Search for the cell housing the specified text and yield its [x, y] center coordinate. 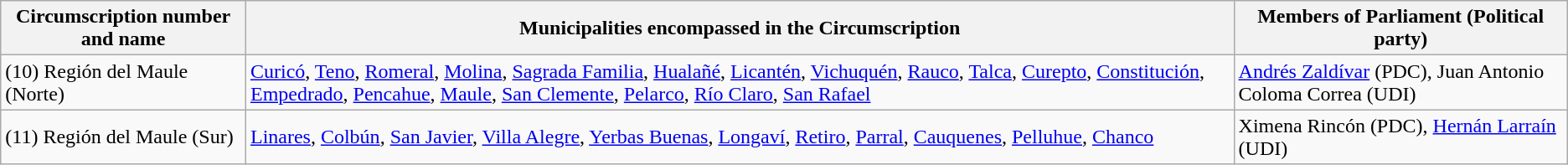
(11) Región del Maule (Sur) [124, 137]
Ximena Rincón (PDC), Hernán Larraín (UDI) [1400, 137]
Municipalities encompassed in the Circumscription [740, 28]
Circumscription number and name [124, 28]
(10) Región del Maule (Norte) [124, 82]
Members of Parliament (Political party) [1400, 28]
Linares, Colbún, San Javier, Villa Alegre, Yerbas Buenas, Longaví, Retiro, Parral, Cauquenes, Pelluhue, Chanco [740, 137]
Andrés Zaldívar (PDC), Juan Antonio Coloma Correa (UDI) [1400, 82]
